Extract the [X, Y] coordinate from the center of the cell holding the provided text.  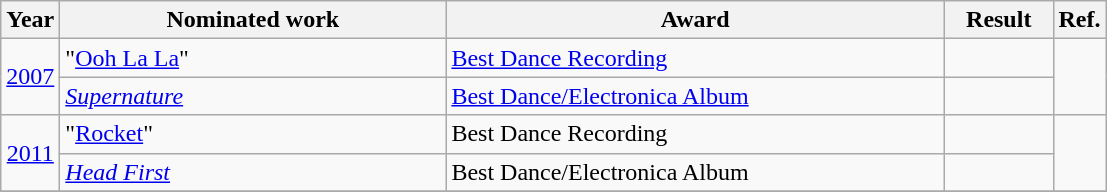
"Ooh La La" [253, 58]
"Rocket" [253, 134]
Head First [253, 172]
Ref. [1080, 20]
2007 [30, 77]
Year [30, 20]
Nominated work [253, 20]
Supernature [253, 96]
Award [696, 20]
2011 [30, 153]
Result [998, 20]
